For the text-containing cell, return its midpoint in [x, y] coordinate format. 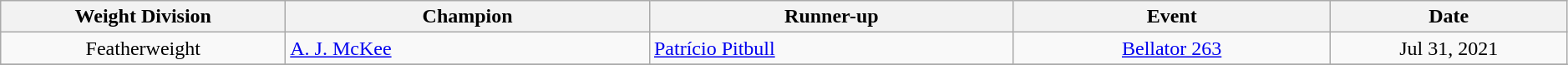
A. J. McKee [468, 48]
Date [1449, 17]
Event [1171, 17]
Weight Division [144, 17]
Featherweight [144, 48]
Jul 31, 2021 [1449, 48]
Bellator 263 [1171, 48]
Runner-up [831, 17]
Patrício Pitbull [831, 48]
Champion [468, 17]
